Pinpoint the cell where the given text exists, returning its [x, y] midpoint coordinate. 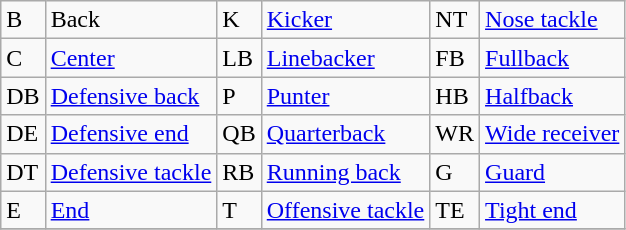
RB [239, 172]
B [23, 20]
Center [131, 58]
FB [455, 58]
Guard [552, 172]
Nose tackle [552, 20]
G [455, 172]
LB [239, 58]
Halfback [552, 96]
Back [131, 20]
Defensive back [131, 96]
Wide receiver [552, 134]
DB [23, 96]
P [239, 96]
WR [455, 134]
HB [455, 96]
Fullback [552, 58]
K [239, 20]
Punter [346, 96]
C [23, 58]
E [23, 210]
T [239, 210]
NT [455, 20]
End [131, 210]
DT [23, 172]
QB [239, 134]
Linebacker [346, 58]
Defensive tackle [131, 172]
Tight end [552, 210]
Running back [346, 172]
Offensive tackle [346, 210]
Kicker [346, 20]
Quarterback [346, 134]
Defensive end [131, 134]
TE [455, 210]
DE [23, 134]
